Find where the given text appears and provide that cell's center as (x, y) coordinate. 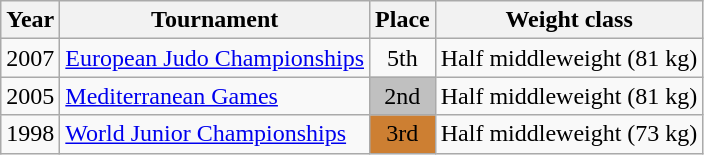
2nd (403, 96)
Half middleweight (73 kg) (569, 134)
Weight class (569, 20)
Place (403, 20)
5th (403, 58)
1998 (30, 134)
European Judo Championships (215, 58)
Tournament (215, 20)
Mediterranean Games (215, 96)
2007 (30, 58)
World Junior Championships (215, 134)
2005 (30, 96)
3rd (403, 134)
Year (30, 20)
